Locate the cell with the specified text and output its (x, y) center coordinate. 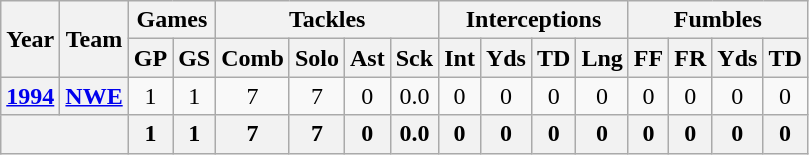
GP (150, 58)
GS (194, 58)
Team (94, 39)
1994 (30, 96)
Tackles (328, 20)
Int (460, 58)
Games (172, 20)
Solo (316, 58)
Ast (368, 58)
Comb (253, 58)
Lng (602, 58)
Sck (414, 58)
Interceptions (534, 20)
Year (30, 39)
FR (690, 58)
FF (648, 58)
Fumbles (718, 20)
NWE (94, 96)
